Search for the cell housing the specified text and yield its [X, Y] center coordinate. 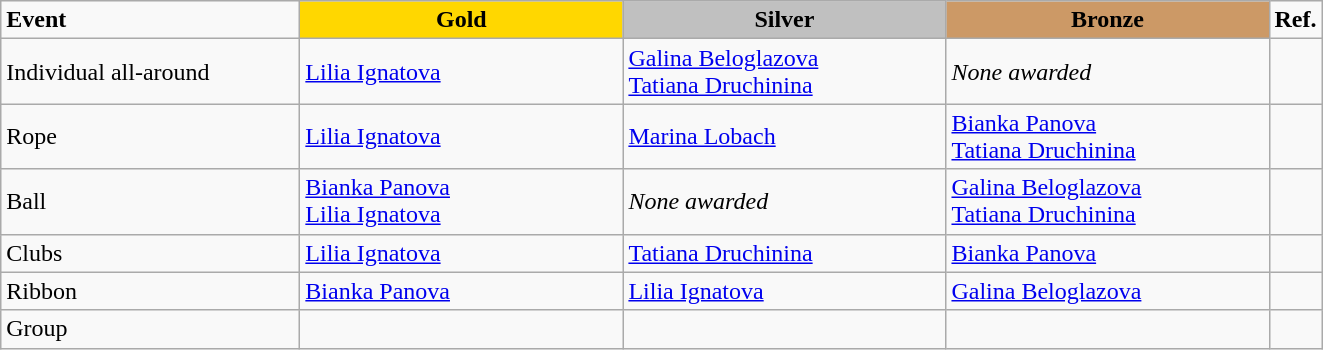
Rope [150, 136]
Bianka Panova Lilia Ignatova [462, 202]
Group [150, 329]
Tatiana Druchinina [784, 253]
Clubs [150, 253]
Ribbon [150, 291]
Individual all-around [150, 72]
Galina Beloglazova [1108, 291]
Silver [784, 20]
Event [150, 20]
Ball [150, 202]
Marina Lobach [784, 136]
Bronze [1108, 20]
Ref. [1296, 20]
Gold [462, 20]
Bianka Panova Tatiana Druchinina [1108, 136]
